Pinpoint the cell where the given text exists, returning its [x, y] midpoint coordinate. 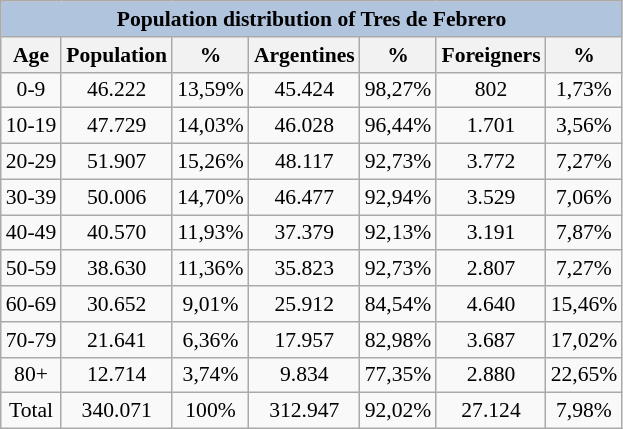
9.834 [304, 375]
Population [116, 55]
38.630 [116, 269]
50.006 [116, 197]
46.028 [304, 126]
70-79 [31, 340]
46.477 [304, 197]
30.652 [116, 304]
Argentines [304, 55]
Age [31, 55]
3.772 [490, 162]
20-29 [31, 162]
7,87% [584, 233]
37.379 [304, 233]
98,27% [398, 90]
14,70% [210, 197]
50-59 [31, 269]
96,44% [398, 126]
3.687 [490, 340]
35.823 [304, 269]
14,03% [210, 126]
11,93% [210, 233]
Total [31, 411]
82,98% [398, 340]
1,73% [584, 90]
9,01% [210, 304]
3,74% [210, 375]
2.880 [490, 375]
92,94% [398, 197]
77,35% [398, 375]
Foreigners [490, 55]
22,65% [584, 375]
25.912 [304, 304]
12.714 [116, 375]
10-19 [31, 126]
80+ [31, 375]
3,56% [584, 126]
Population distribution of Tres de Febrero [312, 19]
40.570 [116, 233]
92,13% [398, 233]
100% [210, 411]
15,46% [584, 304]
312.947 [304, 411]
47.729 [116, 126]
48.117 [304, 162]
3.529 [490, 197]
27.124 [490, 411]
7,06% [584, 197]
17.957 [304, 340]
60-69 [31, 304]
21.641 [116, 340]
802 [490, 90]
17,02% [584, 340]
45.424 [304, 90]
15,26% [210, 162]
40-49 [31, 233]
30-39 [31, 197]
51.907 [116, 162]
4.640 [490, 304]
46.222 [116, 90]
0-9 [31, 90]
6,36% [210, 340]
7,98% [584, 411]
92,02% [398, 411]
84,54% [398, 304]
11,36% [210, 269]
1.701 [490, 126]
3.191 [490, 233]
2.807 [490, 269]
13,59% [210, 90]
340.071 [116, 411]
